Pinpoint the cell where the given text exists, returning its [x, y] midpoint coordinate. 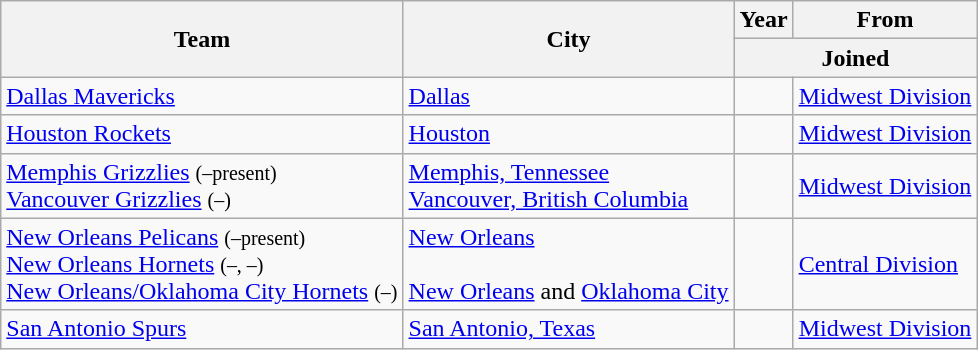
Memphis Grizzlies (–present)Vancouver Grizzlies (–) [202, 186]
Year [764, 20]
Houston [568, 134]
San Antonio, Texas [568, 329]
Joined [856, 58]
San Antonio Spurs [202, 329]
From [885, 20]
Team [202, 39]
City [568, 39]
Dallas [568, 96]
New OrleansNew Orleans and Oklahoma City [568, 264]
Central Division [885, 264]
New Orleans Pelicans (–present)New Orleans Hornets (–, –)New Orleans/Oklahoma City Hornets (–) [202, 264]
Houston Rockets [202, 134]
Memphis, TennesseeVancouver, British Columbia [568, 186]
Dallas Mavericks [202, 96]
